Determine the [x, y] coordinate at the center of the cell enclosing the given text.  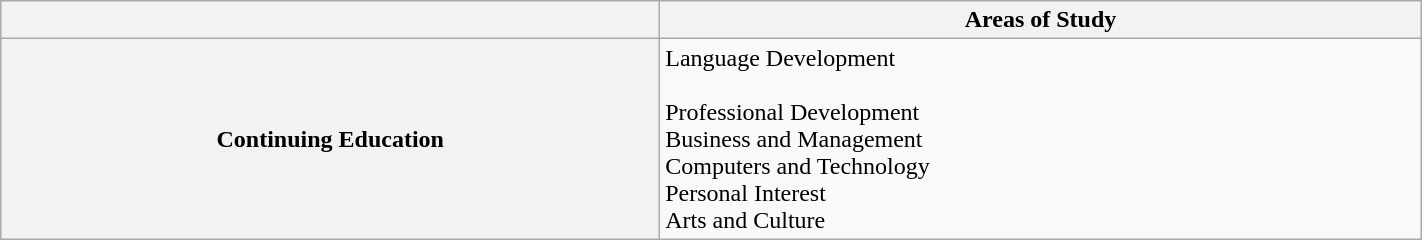
Continuing Education [330, 139]
Areas of Study [1041, 20]
Language DevelopmentProfessional Development Business and Management Computers and Technology Personal Interest Arts and Culture [1041, 139]
